For the text-containing cell, return its midpoint in [X, Y] coordinate format. 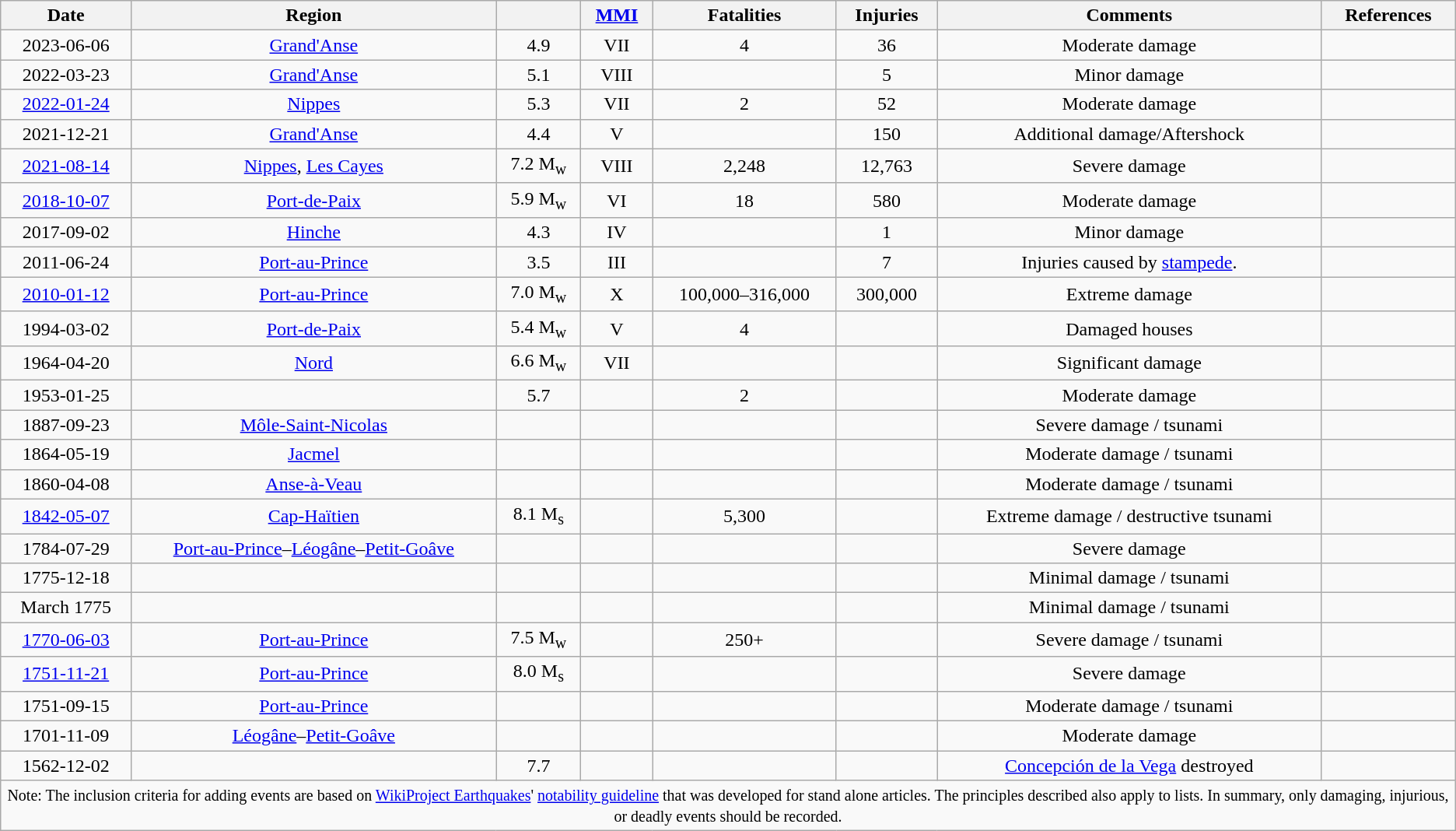
Léogâne–Petit-Goâve [314, 735]
1887-09-23 [66, 425]
150 [887, 134]
1 [887, 233]
6.6 Mw [538, 363]
1864-05-19 [66, 454]
2011-06-24 [66, 262]
100,000–316,000 [744, 294]
2023-06-06 [66, 45]
5.9 Mw [538, 200]
Additional damage/Aftershock [1129, 134]
1953-01-25 [66, 395]
Damaged houses [1129, 328]
1994-03-02 [66, 328]
1860-04-08 [66, 484]
18 [744, 200]
X [617, 294]
2018-10-07 [66, 200]
5.4 Mw [538, 328]
4.9 [538, 45]
Extreme damage / destructive tsunami [1129, 516]
7.7 [538, 765]
Region [314, 16]
4.4 [538, 134]
1964-04-20 [66, 363]
2010-01-12 [66, 294]
8.1 Ms [538, 516]
8.0 Ms [538, 674]
3.5 [538, 262]
Nord [314, 363]
1842-05-07 [66, 516]
Significant damage [1129, 363]
Comments [1129, 16]
12,763 [887, 166]
IV [617, 233]
References [1389, 16]
Anse-à-Veau [314, 484]
1784-07-29 [66, 549]
2022-03-23 [66, 75]
7.2 Mw [538, 166]
VI [617, 200]
Extreme damage [1129, 294]
Nippes, Les Cayes [314, 166]
Jacmel [314, 454]
2021-12-21 [66, 134]
1701-11-09 [66, 735]
7 [887, 262]
Port-au-Prince–Léogâne–Petit-Goâve [314, 549]
7.0 Mw [538, 294]
5.1 [538, 75]
Môle-Saint-Nicolas [314, 425]
1751-11-21 [66, 674]
Nippes [314, 104]
Injuries caused by stampede. [1129, 262]
5.7 [538, 395]
5.3 [538, 104]
2017-09-02 [66, 233]
Fatalities [744, 16]
MMI [617, 16]
Cap-Haïtien [314, 516]
1775-12-18 [66, 578]
2021-08-14 [66, 166]
Date [66, 16]
7.5 Mw [538, 640]
2022-01-24 [66, 104]
52 [887, 104]
III [617, 262]
1562-12-02 [66, 765]
1751-09-15 [66, 706]
5,300 [744, 516]
580 [887, 200]
1770-06-03 [66, 640]
March 1775 [66, 608]
Injuries [887, 16]
2,248 [744, 166]
300,000 [887, 294]
Hinche [314, 233]
250+ [744, 640]
Concepción de la Vega destroyed [1129, 765]
5 [887, 75]
4.3 [538, 233]
36 [887, 45]
